Output the [X, Y] coordinate of the center of the cell containing the given text.  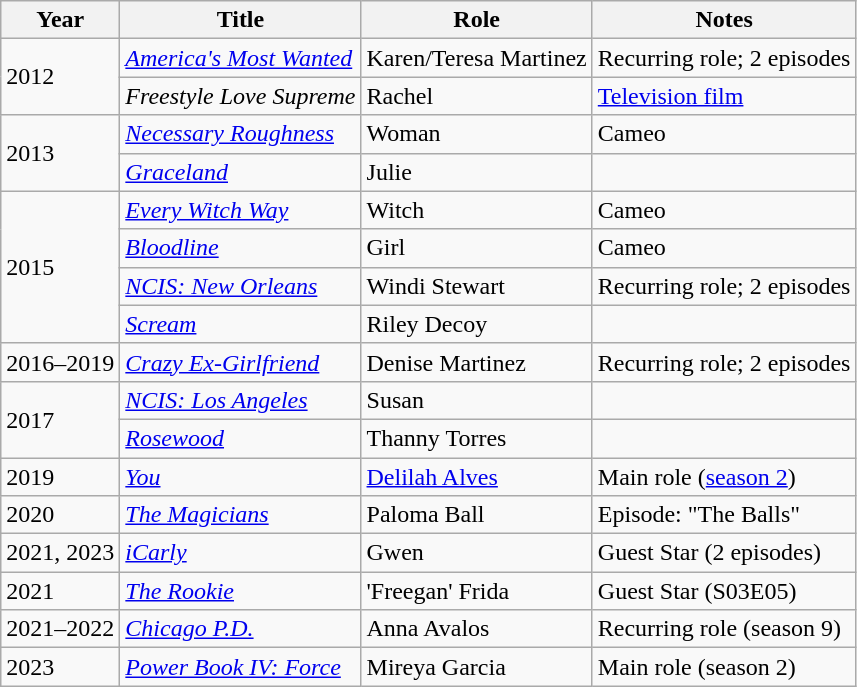
Gwen [476, 553]
2021 [60, 591]
Notes [724, 20]
Denise Martinez [476, 362]
2012 [60, 77]
Windi Stewart [476, 286]
NCIS: New Orleans [240, 286]
Anna Avalos [476, 629]
NCIS: Los Angeles [240, 400]
Karen/Teresa Martinez [476, 58]
Recurring role (season 9) [724, 629]
Title [240, 20]
Witch [476, 210]
2020 [60, 515]
Episode: "The Balls" [724, 515]
You [240, 477]
Mireya Garcia [476, 667]
2015 [60, 267]
Rachel [476, 96]
Guest Star (2 episodes) [724, 553]
2017 [60, 419]
Paloma Ball [476, 515]
Chicago P.D. [240, 629]
Every Witch Way [240, 210]
Power Book IV: Force [240, 667]
Year [60, 20]
Julie [476, 172]
2019 [60, 477]
Television film [724, 96]
Crazy Ex-Girlfriend [240, 362]
Bloodline [240, 248]
iCarly [240, 553]
Necessary Roughness [240, 134]
'Freegan' Frida [476, 591]
America's Most Wanted [240, 58]
Delilah Alves [476, 477]
Thanny Torres [476, 438]
2016–2019 [60, 362]
Riley Decoy [476, 324]
Scream [240, 324]
Girl [476, 248]
Rosewood [240, 438]
The Rookie [240, 591]
Susan [476, 400]
Guest Star (S03E05) [724, 591]
Freestyle Love Supreme [240, 96]
2021–2022 [60, 629]
2021, 2023 [60, 553]
2023 [60, 667]
The Magicians [240, 515]
Role [476, 20]
Woman [476, 134]
Graceland [240, 172]
2013 [60, 153]
